Scan for the cell matching the given text and deliver its (X, Y) coordinate at center. 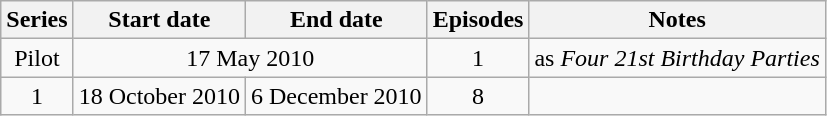
18 October 2010 (159, 96)
6 December 2010 (336, 96)
8 (478, 96)
Notes (677, 20)
17 May 2010 (250, 58)
Episodes (478, 20)
Series (37, 20)
End date (336, 20)
as Four 21st Birthday Parties (677, 58)
Pilot (37, 58)
Start date (159, 20)
